Return (X, Y) of the center of cell containing provided text 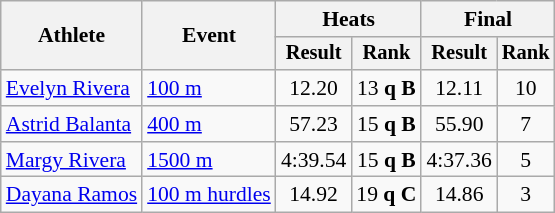
Heats (349, 19)
100 m hurdles (209, 195)
5 (526, 160)
Athlete (72, 36)
14.92 (314, 195)
7 (526, 124)
19 q C (386, 195)
Margy Rivera (72, 160)
4:37.36 (458, 160)
1500 m (209, 160)
55.90 (458, 124)
Evelyn Rivera (72, 88)
400 m (209, 124)
3 (526, 195)
13 q B (386, 88)
10 (526, 88)
Final (488, 19)
100 m (209, 88)
Dayana Ramos (72, 195)
14.86 (458, 195)
57.23 (314, 124)
Astrid Balanta (72, 124)
12.11 (458, 88)
12.20 (314, 88)
Event (209, 36)
4:39.54 (314, 160)
